For the text-containing cell, return its midpoint in [x, y] coordinate format. 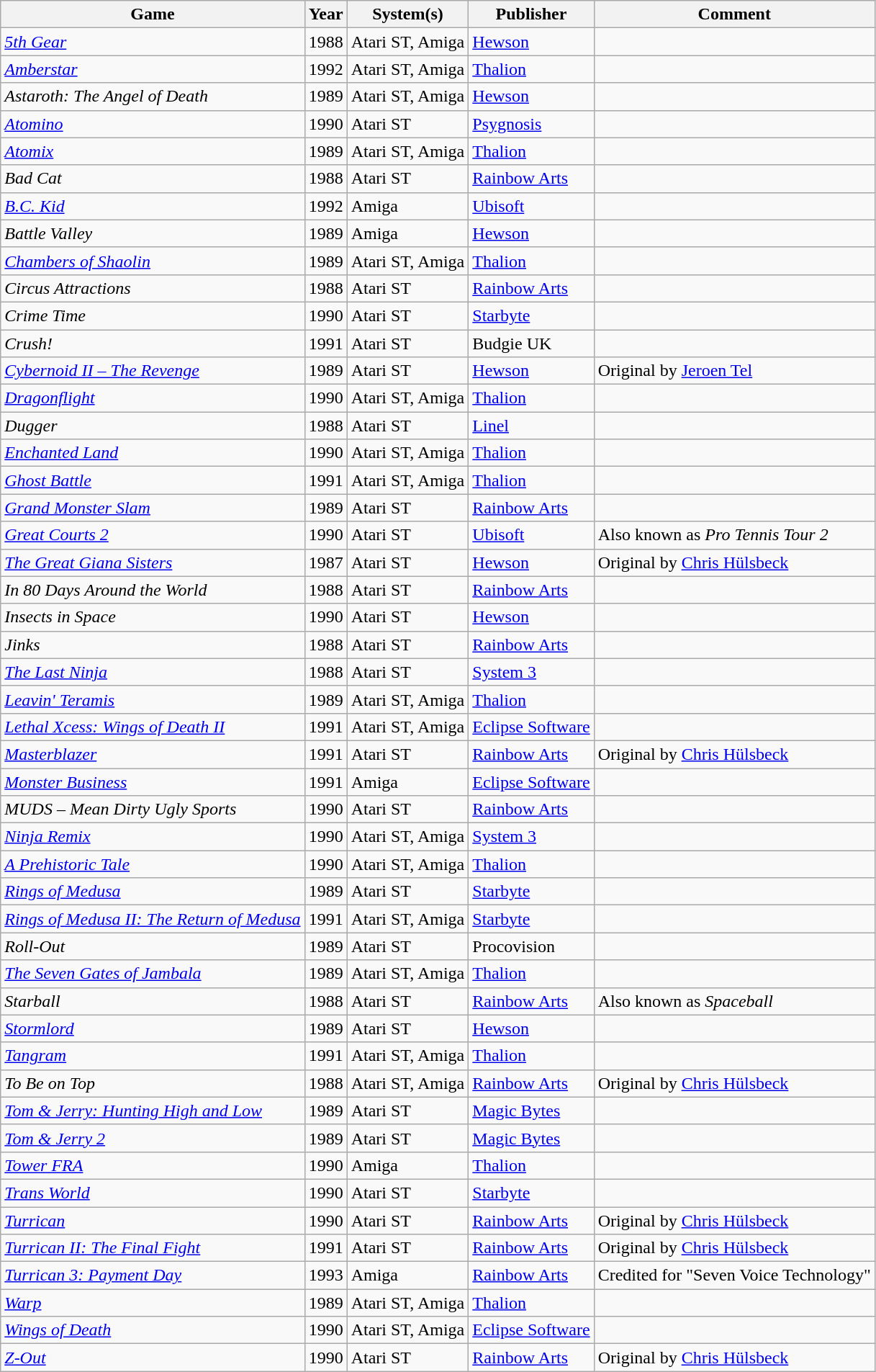
Dragonflight [153, 398]
Turrican II: The Final Fight [153, 1248]
Tom & Jerry: Hunting High and Low [153, 1111]
Warp [153, 1303]
MUDS – Mean Dirty Ugly Sports [153, 810]
Insects in Space [153, 617]
A Prehistoric Tale [153, 864]
Also known as Pro Tennis Tour 2 [734, 535]
Psygnosis [531, 124]
Amberstar [153, 69]
Circus Attractions [153, 288]
Budgie UK [531, 344]
Starball [153, 1001]
In 80 Days Around the World [153, 590]
Crime Time [153, 315]
Tangram [153, 1056]
Also known as Spaceball [734, 1001]
Cybernoid II – The Revenge [153, 371]
Publisher [531, 14]
The Last Ninja [153, 672]
Credited for "Seven Voice Technology" [734, 1275]
Original by Jeroen Tel [734, 371]
To Be on Top [153, 1083]
Procovision [531, 946]
Z-Out [153, 1358]
Lethal Xcess: Wings of Death II [153, 727]
The Seven Gates of Jambala [153, 974]
Bad Cat [153, 179]
The Great Giana Sisters [153, 562]
Masterblazer [153, 754]
Rings of Medusa [153, 892]
Enchanted Land [153, 453]
Astaroth: The Angel of Death [153, 97]
Wings of Death [153, 1330]
Linel [531, 426]
Year [325, 14]
Turrican 3: Payment Day [153, 1275]
Crush! [153, 344]
Great Courts 2 [153, 535]
Trans World [153, 1193]
Stormlord [153, 1028]
B.C. Kid [153, 206]
Tower FRA [153, 1165]
System(s) [407, 14]
1987 [325, 562]
Chambers of Shaolin [153, 261]
Roll-Out [153, 946]
1993 [325, 1275]
Turrican [153, 1221]
Game [153, 14]
Dugger [153, 426]
Atomix [153, 151]
Tom & Jerry 2 [153, 1138]
Jinks [153, 645]
Ghost Battle [153, 480]
Ninja Remix [153, 837]
5th Gear [153, 42]
Leavin' Teramis [153, 699]
Grand Monster Slam [153, 508]
Rings of Medusa II: The Return of Medusa [153, 919]
Battle Valley [153, 233]
Atomino [153, 124]
Monster Business [153, 781]
Comment [734, 14]
